Scan for the cell matching the given text and deliver its [X, Y] coordinate at center. 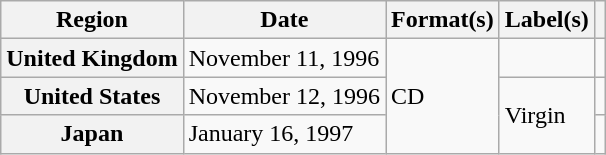
United States [92, 96]
United Kingdom [92, 58]
November 11, 1996 [284, 58]
January 16, 1997 [284, 134]
Region [92, 20]
Label(s) [546, 20]
Japan [92, 134]
Format(s) [443, 20]
Virgin [546, 115]
Date [284, 20]
November 12, 1996 [284, 96]
CD [443, 96]
